For the text-containing cell, return its midpoint in [x, y] coordinate format. 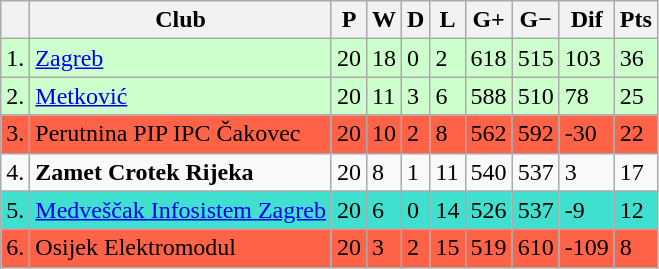
Perutnina PIP IPC Čakovec [181, 134]
15 [448, 248]
5. [16, 210]
103 [586, 58]
22 [636, 134]
Medveščak Infosistem Zagreb [181, 210]
17 [636, 172]
18 [384, 58]
G+ [488, 20]
D [416, 20]
78 [586, 96]
P [348, 20]
10 [384, 134]
W [384, 20]
2. [16, 96]
Club [181, 20]
Zamet Crotek Rijeka [181, 172]
L [448, 20]
510 [536, 96]
14 [448, 210]
562 [488, 134]
G− [536, 20]
-109 [586, 248]
25 [636, 96]
540 [488, 172]
618 [488, 58]
1. [16, 58]
6. [16, 248]
1 [416, 172]
588 [488, 96]
4. [16, 172]
Osijek Elektromodul [181, 248]
610 [536, 248]
592 [536, 134]
Pts [636, 20]
519 [488, 248]
3. [16, 134]
526 [488, 210]
12 [636, 210]
Dif [586, 20]
-30 [586, 134]
-9 [586, 210]
36 [636, 58]
Metković [181, 96]
Zagreb [181, 58]
515 [536, 58]
